Locate the cell with the specified text and output its [x, y] center coordinate. 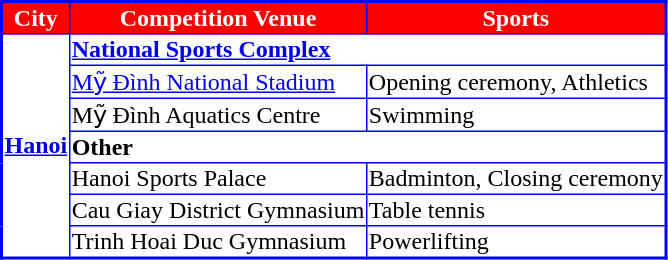
Badminton, Closing ceremony [516, 179]
Sports [516, 18]
Other [367, 147]
Trinh Hoai Duc Gymnasium [218, 242]
Opening ceremony, Athletics [516, 82]
Swimming [516, 114]
Mỹ Đình Aquatics Centre [218, 114]
National Sports Complex [367, 50]
Table tennis [516, 210]
Powerlifting [516, 242]
Competition Venue [218, 18]
City [36, 18]
Mỹ Đình National Stadium [218, 82]
Hanoi Sports Palace [218, 179]
Hanoi [36, 146]
Cau Giay District Gymnasium [218, 210]
